Return the [X, Y] coordinate for the center point of the cell that contains the specified text.  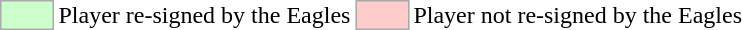
Player re-signed by the Eagles [204, 15]
